Extract the (X, Y) coordinate from the center of the cell holding the provided text.  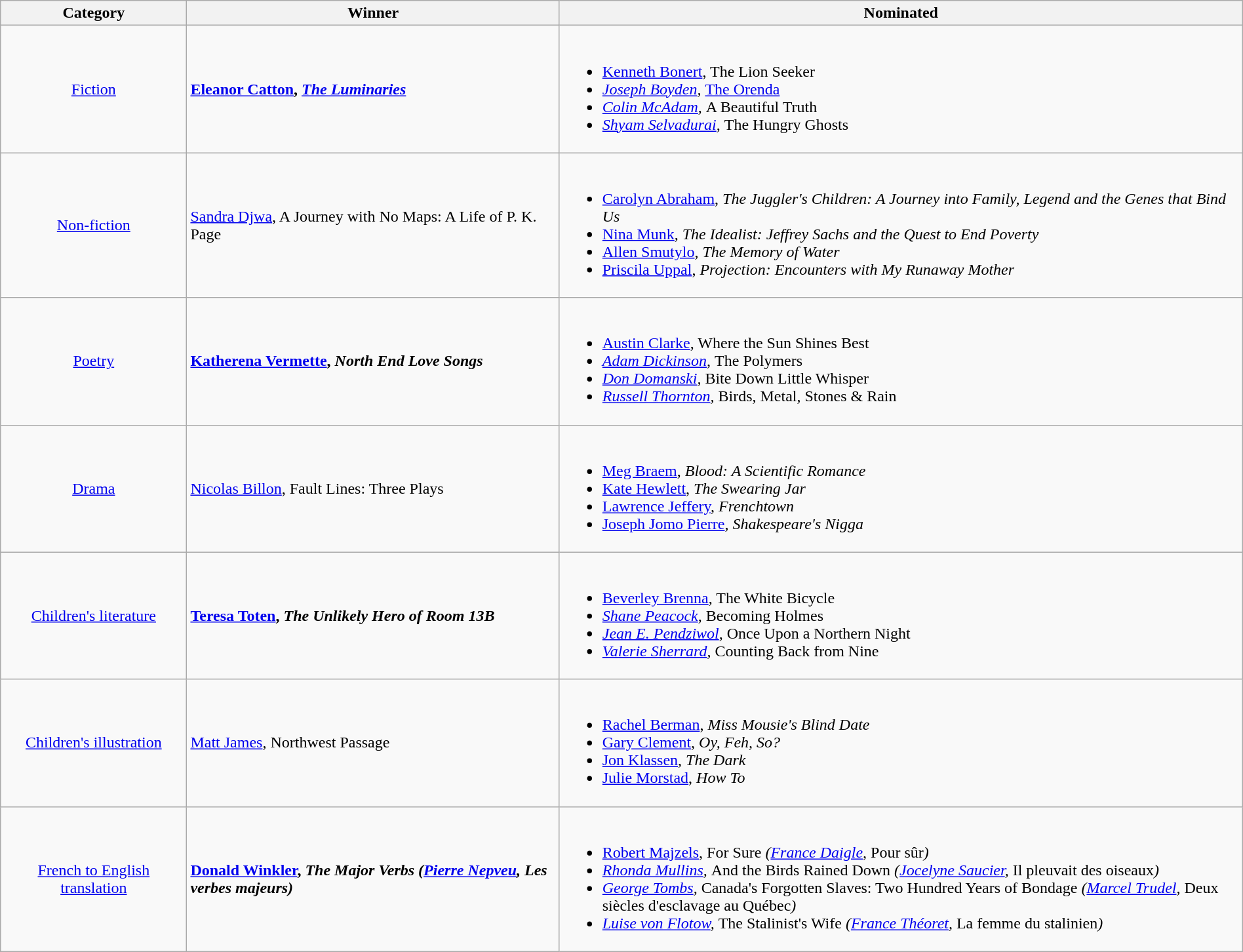
Matt James, Northwest Passage (373, 743)
Winner (373, 13)
Fiction (94, 89)
Nicolas Billon, Fault Lines: Three Plays (373, 488)
Children's literature (94, 616)
Meg Braem, Blood: A Scientific RomanceKate Hewlett, The Swearing JarLawrence Jeffery, FrenchtownJoseph Jomo Pierre, Shakespeare's Nigga (901, 488)
Sandra Djwa, A Journey with No Maps: A Life of P. K. Page (373, 226)
Nominated (901, 13)
Non-fiction (94, 226)
Poetry (94, 361)
Category (94, 13)
Children's illustration (94, 743)
Eleanor Catton, The Luminaries (373, 89)
Rachel Berman, Miss Mousie's Blind DateGary Clement, Oy, Feh, So?Jon Klassen, The DarkJulie Morstad, How To (901, 743)
Kenneth Bonert, The Lion SeekerJoseph Boyden, The OrendaColin McAdam, A Beautiful TruthShyam Selvadurai, The Hungry Ghosts (901, 89)
Teresa Toten, The Unlikely Hero of Room 13B (373, 616)
Drama (94, 488)
Katherena Vermette, North End Love Songs (373, 361)
French to English translation (94, 879)
Donald Winkler, The Major Verbs (Pierre Nepveu, Les verbes majeurs) (373, 879)
